Pinpoint the cell where the given text exists, returning its (x, y) midpoint coordinate. 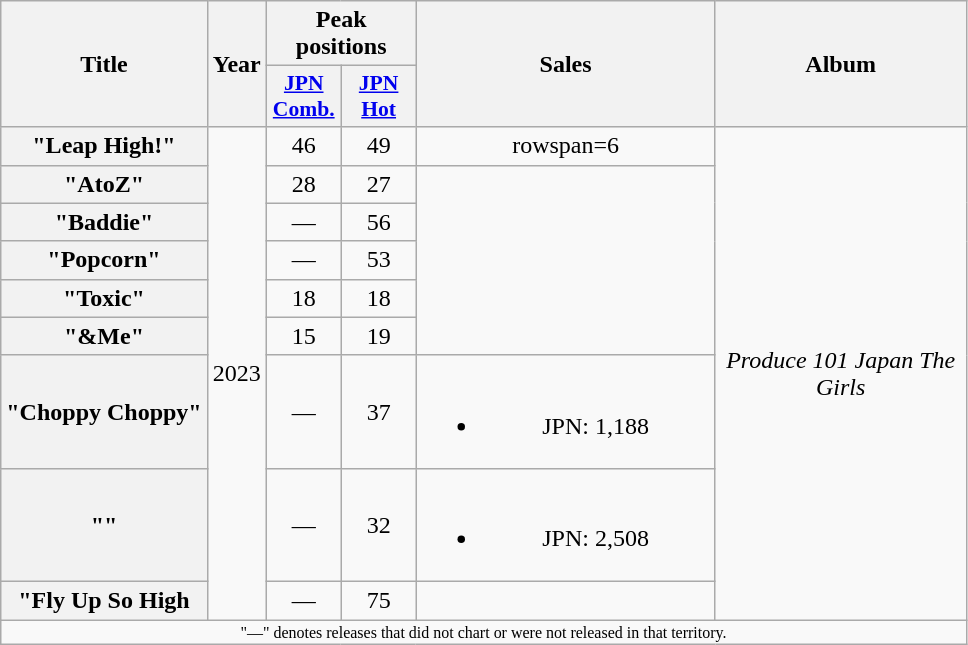
JPN: 2,508 (566, 524)
"Toxic" (104, 298)
"Fly Up So High (104, 600)
19 (378, 336)
46 (304, 146)
Title (104, 64)
53 (378, 260)
JPN: 1,188 (566, 412)
Album (840, 64)
JPNHot (378, 96)
37 (378, 412)
15 (304, 336)
"&Me" (104, 336)
"Choppy Choppy" (104, 412)
49 (378, 146)
Peak positions (341, 34)
Produce 101 Japan The Girls (840, 374)
75 (378, 600)
"Baddie" (104, 222)
32 (378, 524)
rowspan=6 (566, 146)
"AtoZ" (104, 184)
28 (304, 184)
56 (378, 222)
JPNComb. (304, 96)
"Leap High!" (104, 146)
27 (378, 184)
Year (236, 64)
2023 (236, 374)
"" (104, 524)
Sales (566, 64)
"Popcorn" (104, 260)
"—" denotes releases that did not chart or were not released in that territory. (484, 632)
